Identify which cell holds the provided text, then report its (X, Y) central coordinate. 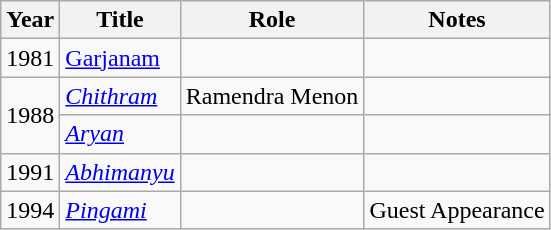
1988 (30, 115)
1994 (30, 210)
Chithram (120, 96)
Garjanam (120, 58)
Guest Appearance (457, 210)
Year (30, 20)
Role (272, 20)
Title (120, 20)
1981 (30, 58)
1991 (30, 172)
Abhimanyu (120, 172)
Notes (457, 20)
Ramendra Menon (272, 96)
Aryan (120, 134)
Pingami (120, 210)
